Output the (x, y) coordinate of the center of the cell containing the given text.  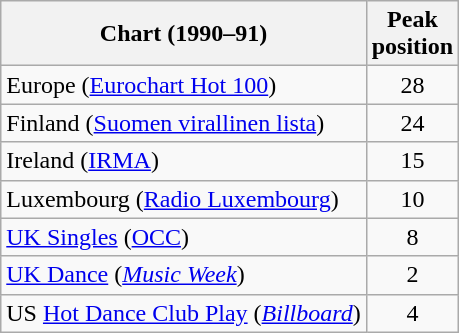
Luxembourg (Radio Luxembourg) (184, 199)
28 (412, 85)
Ireland (IRMA) (184, 161)
US Hot Dance Club Play (Billboard) (184, 313)
Finland (Suomen virallinen lista) (184, 123)
UK Singles (OCC) (184, 237)
Europe (Eurochart Hot 100) (184, 85)
15 (412, 161)
Peakposition (412, 34)
2 (412, 275)
24 (412, 123)
8 (412, 237)
Chart (1990–91) (184, 34)
10 (412, 199)
UK Dance (Music Week) (184, 275)
4 (412, 313)
